Find where the given text appears and provide that cell's center as (X, Y) coordinate. 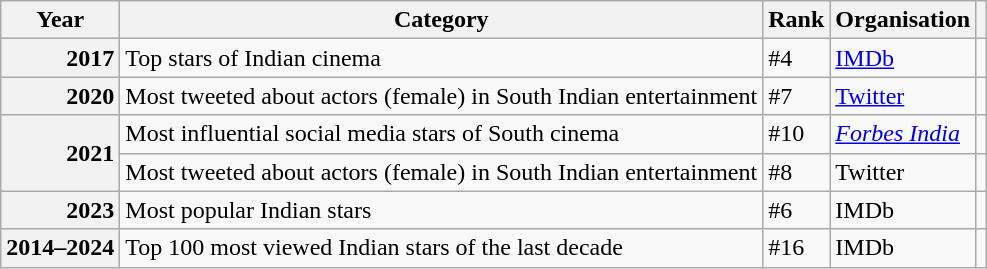
Forbes India (903, 134)
#8 (796, 172)
Organisation (903, 20)
Year (60, 20)
Category (442, 20)
#7 (796, 96)
2021 (60, 153)
#10 (796, 134)
2017 (60, 58)
Rank (796, 20)
Top stars of Indian cinema (442, 58)
2020 (60, 96)
2023 (60, 210)
2014–2024 (60, 248)
#4 (796, 58)
#6 (796, 210)
Most influential social media stars of South cinema (442, 134)
Most popular Indian stars (442, 210)
#16 (796, 248)
Top 100 most viewed Indian stars of the last decade (442, 248)
